From the cell containing the given text, extract its center point as (x, y) coordinate. 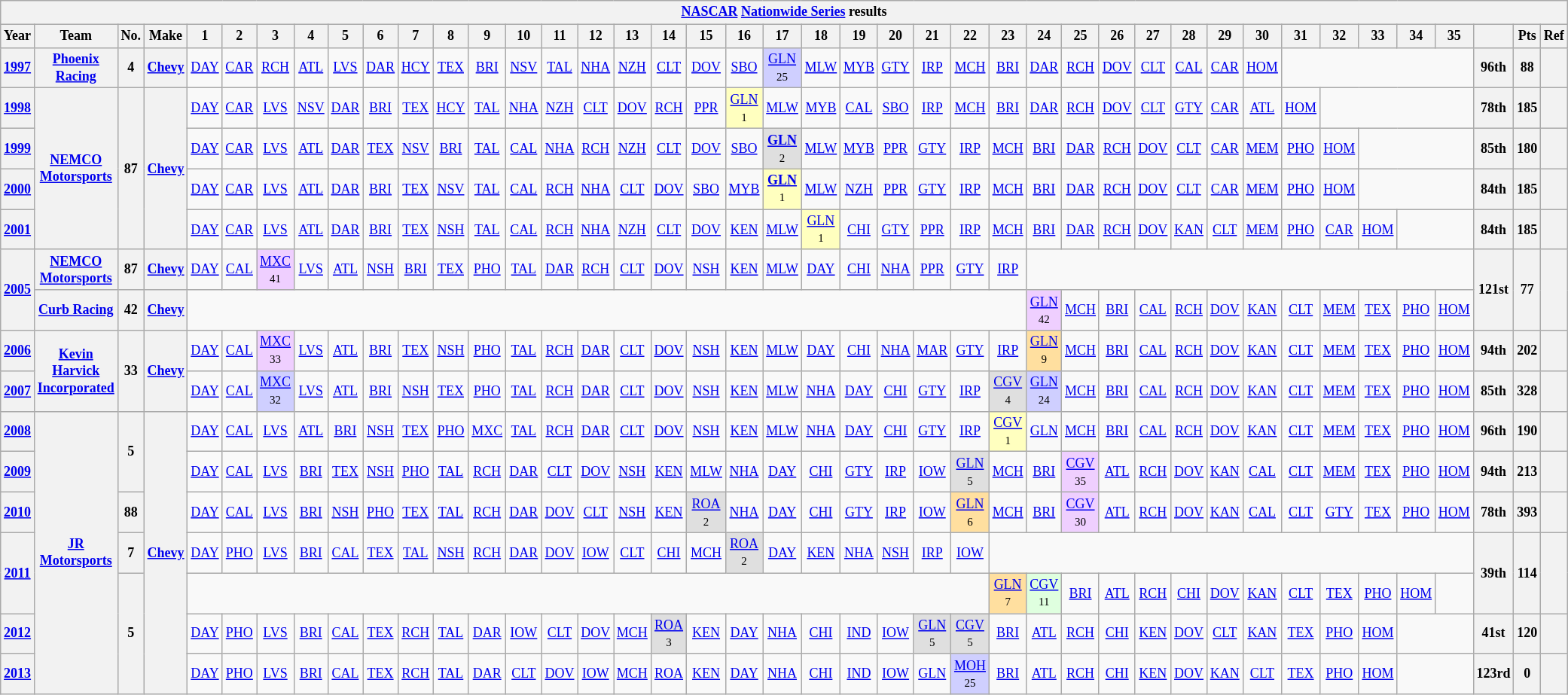
41st (1493, 633)
25 (1081, 36)
15 (706, 36)
11 (560, 36)
31 (1301, 36)
1999 (18, 148)
2000 (18, 189)
27 (1153, 36)
Ref (1554, 36)
0 (1527, 674)
Curb Racing (75, 310)
28 (1189, 36)
GLN42 (1044, 310)
1 (205, 36)
CGV5 (970, 633)
213 (1527, 472)
121st (1493, 289)
16 (744, 36)
Phoenix Racing (75, 68)
22 (970, 36)
21 (932, 36)
30 (1262, 36)
34 (1416, 36)
14 (669, 36)
No. (131, 36)
13 (633, 36)
3 (276, 36)
20 (895, 36)
NASCAR Nationwide Series results (784, 12)
Year (18, 36)
MXC33 (276, 351)
19 (859, 36)
10 (524, 36)
114 (1527, 572)
29 (1225, 36)
Kevin Harvick Incorporated (75, 370)
1998 (18, 108)
MXC (487, 431)
77 (1527, 289)
18 (821, 36)
6 (381, 36)
2013 (18, 674)
2006 (18, 351)
42 (131, 310)
Pts (1527, 36)
2 (239, 36)
2007 (18, 391)
MAR (932, 351)
1997 (18, 68)
9 (487, 36)
328 (1527, 391)
GLN6 (970, 512)
MOH25 (970, 674)
2009 (18, 472)
35 (1454, 36)
GLN24 (1044, 391)
CGV4 (1008, 391)
17 (782, 36)
2005 (18, 289)
Team (75, 36)
GLN9 (1044, 351)
202 (1527, 351)
39th (1493, 572)
GLN7 (1008, 593)
GLN25 (782, 68)
120 (1527, 633)
Make (166, 36)
12 (596, 36)
ROA3 (669, 633)
123rd (1493, 674)
CGV30 (1081, 512)
MXC32 (276, 391)
32 (1339, 36)
2012 (18, 633)
2010 (18, 512)
2011 (18, 572)
CGV35 (1081, 472)
CGV11 (1044, 593)
23 (1008, 36)
393 (1527, 512)
ROA (669, 674)
26 (1117, 36)
MXC41 (276, 270)
180 (1527, 148)
190 (1527, 431)
JR Motorsports (75, 553)
8 (450, 36)
2008 (18, 431)
CGV1 (1008, 431)
GLN2 (782, 148)
24 (1044, 36)
2001 (18, 230)
